Pinpoint the cell where the given text exists, returning its [x, y] midpoint coordinate. 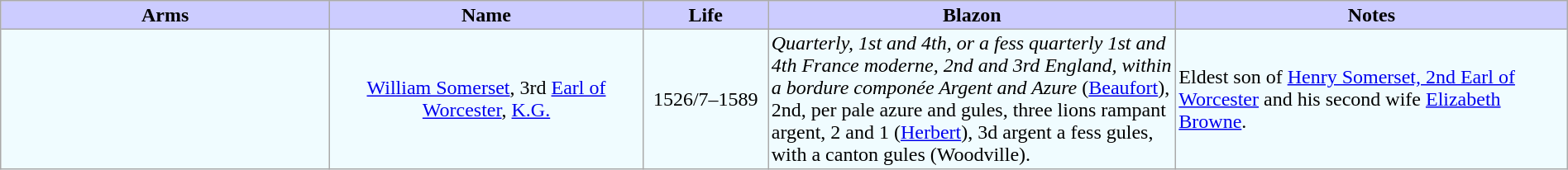
Life [705, 15]
Eldest son of Henry Somerset, 2nd Earl of Worcester and his second wife Elizabeth Browne. [1372, 99]
1526/7–1589 [705, 99]
Notes [1372, 15]
William Somerset, 3rd Earl of Worcester, K.G. [486, 99]
Arms [165, 15]
Blazon [973, 15]
Name [486, 15]
